From the cell containing the given text, extract its center point as [x, y] coordinate. 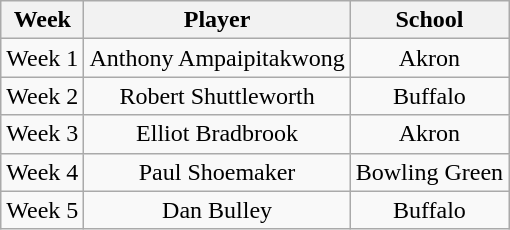
Week 2 [42, 96]
Week [42, 20]
Week 1 [42, 58]
Player [217, 20]
Anthony Ampaipitakwong [217, 58]
Bowling Green [429, 172]
Week 4 [42, 172]
Elliot Bradbrook [217, 134]
Week 3 [42, 134]
Week 5 [42, 210]
Paul Shoemaker [217, 172]
School [429, 20]
Dan Bulley [217, 210]
Robert Shuttleworth [217, 96]
